Return (x, y) of the center of cell containing provided text 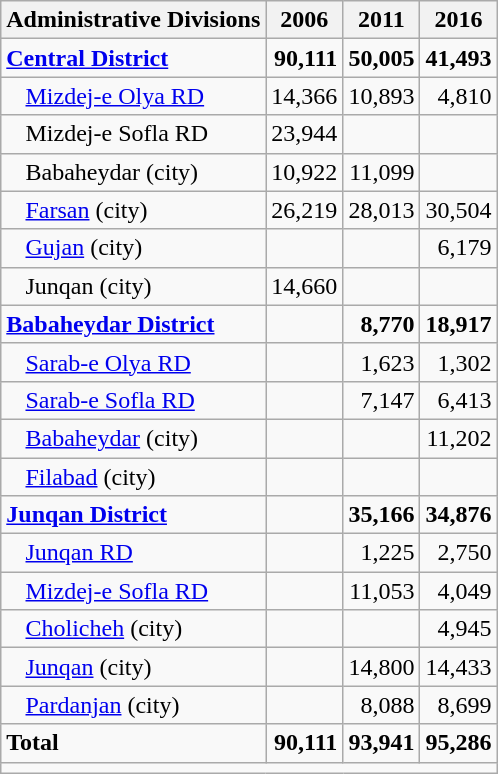
41,493 (458, 58)
14,660 (304, 286)
11,053 (382, 591)
Central District (134, 58)
2006 (304, 20)
7,147 (382, 400)
8,770 (382, 324)
Mizdej-e Olya RD (134, 96)
Babaheydar District (134, 324)
4,945 (458, 629)
6,413 (458, 400)
23,944 (304, 134)
10,922 (304, 172)
Junqan District (134, 515)
95,286 (458, 743)
Total (134, 743)
14,366 (304, 96)
Farsan (city) (134, 210)
4,049 (458, 591)
Administrative Divisions (134, 20)
1,302 (458, 362)
8,088 (382, 705)
35,166 (382, 515)
28,013 (382, 210)
30,504 (458, 210)
4,810 (458, 96)
Sarab-e Olya RD (134, 362)
Junqan RD (134, 553)
2011 (382, 20)
6,179 (458, 248)
8,699 (458, 705)
11,099 (382, 172)
50,005 (382, 58)
Gujan (city) (134, 248)
Filabad (city) (134, 477)
1,225 (382, 553)
2016 (458, 20)
18,917 (458, 324)
11,202 (458, 438)
14,433 (458, 667)
14,800 (382, 667)
93,941 (382, 743)
2,750 (458, 553)
Cholicheh (city) (134, 629)
1,623 (382, 362)
26,219 (304, 210)
Pardanjan (city) (134, 705)
Sarab-e Sofla RD (134, 400)
10,893 (382, 96)
34,876 (458, 515)
